Extract the (X, Y) coordinate from the center of the cell holding the provided text.  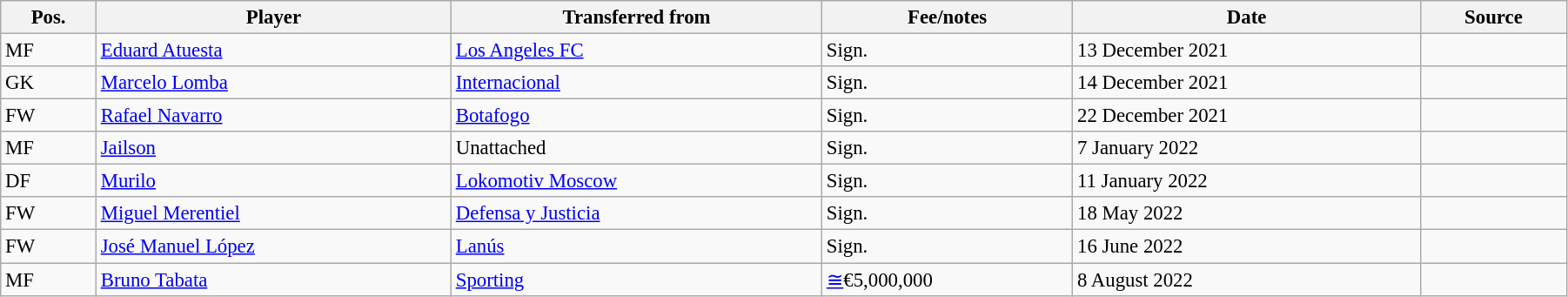
José Manuel López (273, 246)
Defensa y Justicia (636, 213)
16 June 2022 (1247, 246)
Date (1247, 17)
DF (49, 181)
Murilo (273, 181)
Source (1493, 17)
Transferred from (636, 17)
Botafogo (636, 116)
Eduard Atuesta (273, 51)
Player (273, 17)
22 December 2021 (1247, 116)
Sporting (636, 280)
Lokomotiv Moscow (636, 181)
Pos. (49, 17)
Jailson (273, 148)
Lanús (636, 246)
Los Angeles FC (636, 51)
18 May 2022 (1247, 213)
≅€5,000,000 (947, 280)
Bruno Tabata (273, 280)
7 January 2022 (1247, 148)
Unattached (636, 148)
11 January 2022 (1247, 181)
Marcelo Lomba (273, 83)
Fee/notes (947, 17)
GK (49, 83)
8 August 2022 (1247, 280)
Rafael Navarro (273, 116)
Miguel Merentiel (273, 213)
14 December 2021 (1247, 83)
13 December 2021 (1247, 51)
Internacional (636, 83)
